For the text-containing cell, return its midpoint in (X, Y) coordinate format. 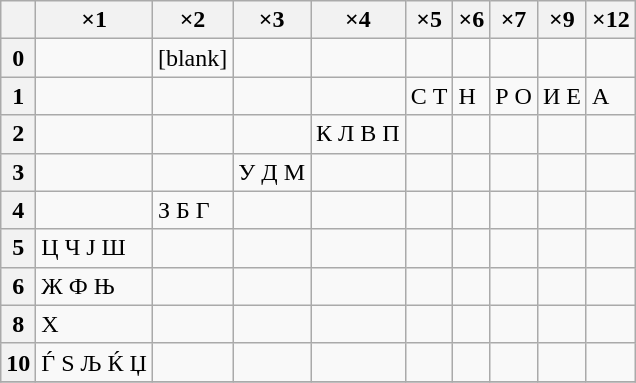
5 (18, 248)
2 (18, 134)
А (610, 96)
[blank] (192, 58)
И Е (562, 96)
×12 (610, 20)
Х (94, 324)
С Т (429, 96)
10 (18, 362)
Ж Ф Њ (94, 286)
4 (18, 210)
У Д М (272, 172)
Ѓ Ѕ Љ Ќ Џ (94, 362)
3 (18, 172)
×9 (562, 20)
6 (18, 286)
1 (18, 96)
×7 (514, 20)
×4 (358, 20)
З Б Г (192, 210)
×6 (472, 20)
Р О (514, 96)
8 (18, 324)
×5 (429, 20)
Н (472, 96)
0 (18, 58)
Ц Ч Ј Ш (94, 248)
К Л В П (358, 134)
×3 (272, 20)
×1 (94, 20)
×2 (192, 20)
